Capture the cell that displays the provided text and extract its [x, y] central coordinate. 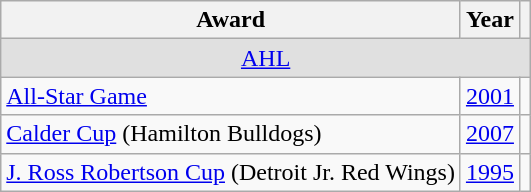
2007 [490, 134]
2001 [490, 96]
Calder Cup (Hamilton Bulldogs) [231, 134]
1995 [490, 172]
AHL [266, 58]
J. Ross Robertson Cup (Detroit Jr. Red Wings) [231, 172]
Year [490, 20]
Award [231, 20]
All-Star Game [231, 96]
